Return the [X, Y] coordinate for the center point of the cell that contains the specified text.  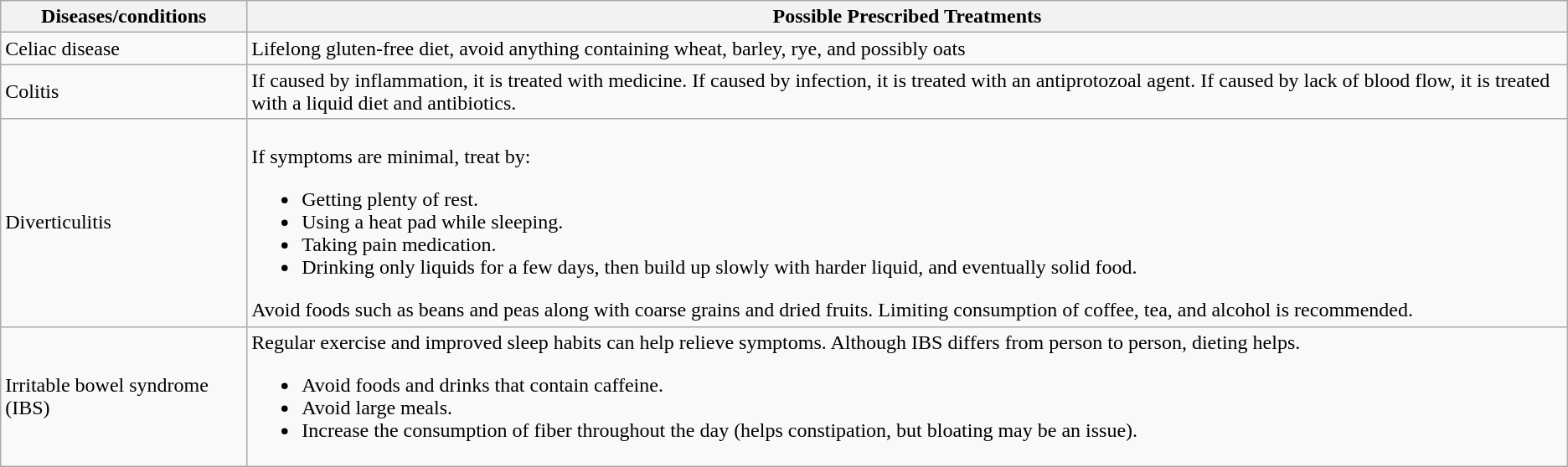
Diverticulitis [124, 223]
Lifelong gluten-free diet, avoid anything containing wheat, barley, rye, and possibly oats [907, 49]
Diseases/conditions [124, 17]
Irritable bowel syndrome (IBS) [124, 397]
Celiac disease [124, 49]
Colitis [124, 92]
Possible Prescribed Treatments [907, 17]
